From the cell containing the given text, extract its center point as [X, Y] coordinate. 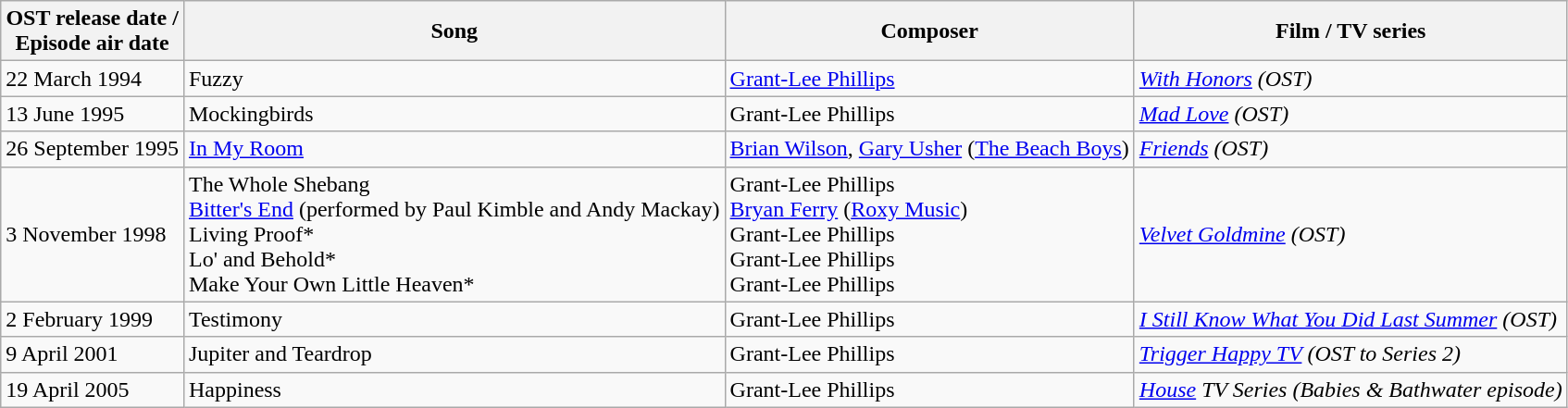
Mockingbirds [454, 114]
Film / TV series [1350, 31]
Mad Love (OST) [1350, 114]
9 April 2001 [93, 354]
Friends (OST) [1350, 149]
Jupiter and Teardrop [454, 354]
26 September 1995 [93, 149]
OST release date /Episode air date [93, 31]
With Honors (OST) [1350, 79]
Happiness [454, 389]
Velvet Goldmine (OST) [1350, 234]
House TV Series (Babies & Bathwater episode) [1350, 389]
Brian Wilson, Gary Usher (The Beach Boys) [929, 149]
The Whole ShebangBitter's End (performed by Paul Kimble and Andy Mackay)Living Proof*Lo' and Behold*Make Your Own Little Heaven* [454, 234]
13 June 1995 [93, 114]
In My Room [454, 149]
22 March 1994 [93, 79]
Trigger Happy TV (OST to Series 2) [1350, 354]
Grant-Lee PhillipsBryan Ferry (Roxy Music)Grant-Lee PhillipsGrant-Lee PhillipsGrant-Lee Phillips [929, 234]
I Still Know What You Did Last Summer (OST) [1350, 319]
2 February 1999 [93, 319]
19 April 2005 [93, 389]
Fuzzy [454, 79]
3 November 1998 [93, 234]
Composer [929, 31]
Song [454, 31]
Testimony [454, 319]
